Return (X, Y) of the center of cell containing provided text 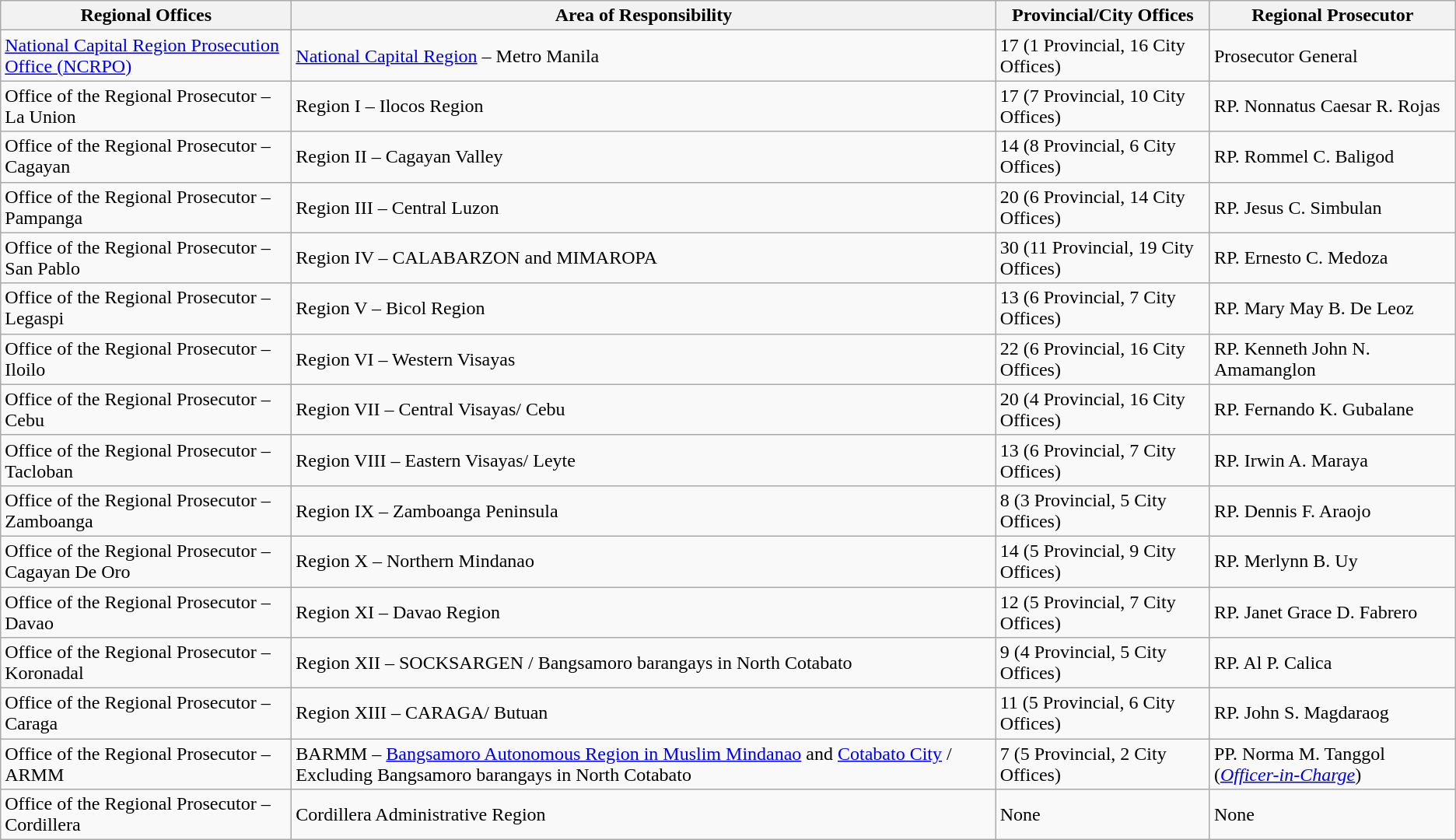
Office of the Regional Prosecutor – Caraga (146, 714)
RP. Nonnatus Caesar R. Rojas (1332, 106)
Office of the Regional Prosecutor – Pampanga (146, 207)
RP. Merlynn B. Uy (1332, 562)
Office of the Regional Prosecutor – Cebu (146, 409)
Region V – Bicol Region (644, 308)
9 (4 Provincial, 5 City Offices) (1103, 663)
RP. Al P. Calica (1332, 663)
Region IX – Zamboanga Peninsula (644, 510)
Office of the Regional Prosecutor – Legaspi (146, 308)
Office of the Regional Prosecutor – ARMM (146, 764)
Office of the Regional Prosecutor – Cagayan De Oro (146, 562)
8 (3 Provincial, 5 City Offices) (1103, 510)
Region VIII – Eastern Visayas/ Leyte (644, 460)
RP. Irwin A. Maraya (1332, 460)
Region III – Central Luzon (644, 207)
RP. Kenneth John N. Amamanglon (1332, 359)
Office of the Regional Prosecutor – Zamboanga (146, 510)
Office of the Regional Prosecutor – Koronadal (146, 663)
Office of the Regional Prosecutor – San Pablo (146, 258)
17 (7 Provincial, 10 City Offices) (1103, 106)
Office of the Regional Prosecutor – Davao (146, 611)
RP. Jesus C. Simbulan (1332, 207)
Office of the Regional Prosecutor – Cordillera (146, 815)
14 (8 Provincial, 6 City Offices) (1103, 157)
Regional Prosecutor (1332, 16)
RP. Dennis F. Araojo (1332, 510)
Regional Offices (146, 16)
RP. Mary May B. De Leoz (1332, 308)
Region II – Cagayan Valley (644, 157)
Region X – Northern Mindanao (644, 562)
20 (6 Provincial, 14 City Offices) (1103, 207)
Office of the Regional Prosecutor – La Union (146, 106)
Area of Responsibility (644, 16)
14 (5 Provincial, 9 City Offices) (1103, 562)
17 (1 Provincial, 16 City Offices) (1103, 56)
22 (6 Provincial, 16 City Offices) (1103, 359)
Region IV – CALABARZON and MIMAROPA (644, 258)
National Capital Region – Metro Manila (644, 56)
Office of the Regional Prosecutor – Cagayan (146, 157)
RP. Ernesto C. Medoza (1332, 258)
11 (5 Provincial, 6 City Offices) (1103, 714)
PP. Norma M. Tanggol (Officer-in-Charge) (1332, 764)
National Capital Region Prosecution Office (NCRPO) (146, 56)
RP. Janet Grace D. Fabrero (1332, 611)
Provincial/City Offices (1103, 16)
RP. John S. Magdaraog (1332, 714)
Region XII – SOCKSARGEN / Bangsamoro barangays in North Cotabato (644, 663)
RP. Fernando K. Gubalane (1332, 409)
12 (5 Provincial, 7 City Offices) (1103, 611)
Cordillera Administrative Region (644, 815)
Region VII – Central Visayas/ Cebu (644, 409)
Region I – Ilocos Region (644, 106)
BARMM – Bangsamoro Autonomous Region in Muslim Mindanao and Cotabato City / Excluding Bangsamoro barangays in North Cotabato (644, 764)
Region XIII – CARAGA/ Butuan (644, 714)
Region XI – Davao Region (644, 611)
Region VI – Western Visayas (644, 359)
Prosecutor General (1332, 56)
Office of the Regional Prosecutor – Iloilo (146, 359)
7 (5 Provincial, 2 City Offices) (1103, 764)
30 (11 Provincial, 19 City Offices) (1103, 258)
Office of the Regional Prosecutor – Tacloban (146, 460)
RP. Rommel C. Baligod (1332, 157)
20 (4 Provincial, 16 City Offices) (1103, 409)
